Return the (x, y) coordinate for the center point of the cell that contains the specified text.  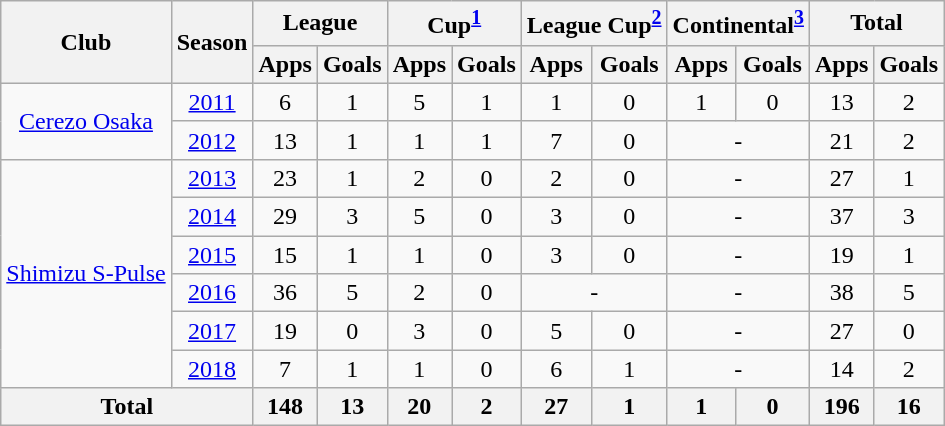
League (320, 24)
2016 (212, 293)
Season (212, 42)
38 (841, 293)
Continental3 (738, 24)
2011 (212, 102)
2013 (212, 178)
20 (419, 407)
Shimizu S-Pulse (86, 273)
196 (841, 407)
2012 (212, 140)
2014 (212, 217)
148 (285, 407)
16 (909, 407)
2017 (212, 331)
2018 (212, 369)
36 (285, 293)
15 (285, 255)
League Cup2 (594, 24)
14 (841, 369)
Cerezo Osaka (86, 121)
23 (285, 178)
29 (285, 217)
37 (841, 217)
21 (841, 140)
2015 (212, 255)
Cup1 (454, 24)
Club (86, 42)
